Determine the (x, y) coordinate at the center of the cell enclosing the given text.  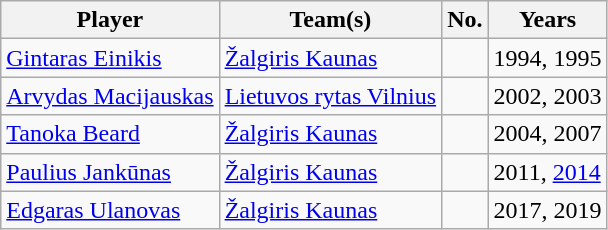
Years (548, 20)
Tanoka Beard (110, 134)
Gintaras Einikis (110, 58)
Lietuvos rytas Vilnius (330, 96)
Paulius Jankūnas (110, 172)
2004, 2007 (548, 134)
Team(s) (330, 20)
2011, 2014 (548, 172)
Arvydas Macijauskas (110, 96)
Player (110, 20)
2017, 2019 (548, 210)
No. (465, 20)
Edgaras Ulanovas (110, 210)
2002, 2003 (548, 96)
1994, 1995 (548, 58)
